Provide the [x, y] coordinate of the cell's center where the given text is located.  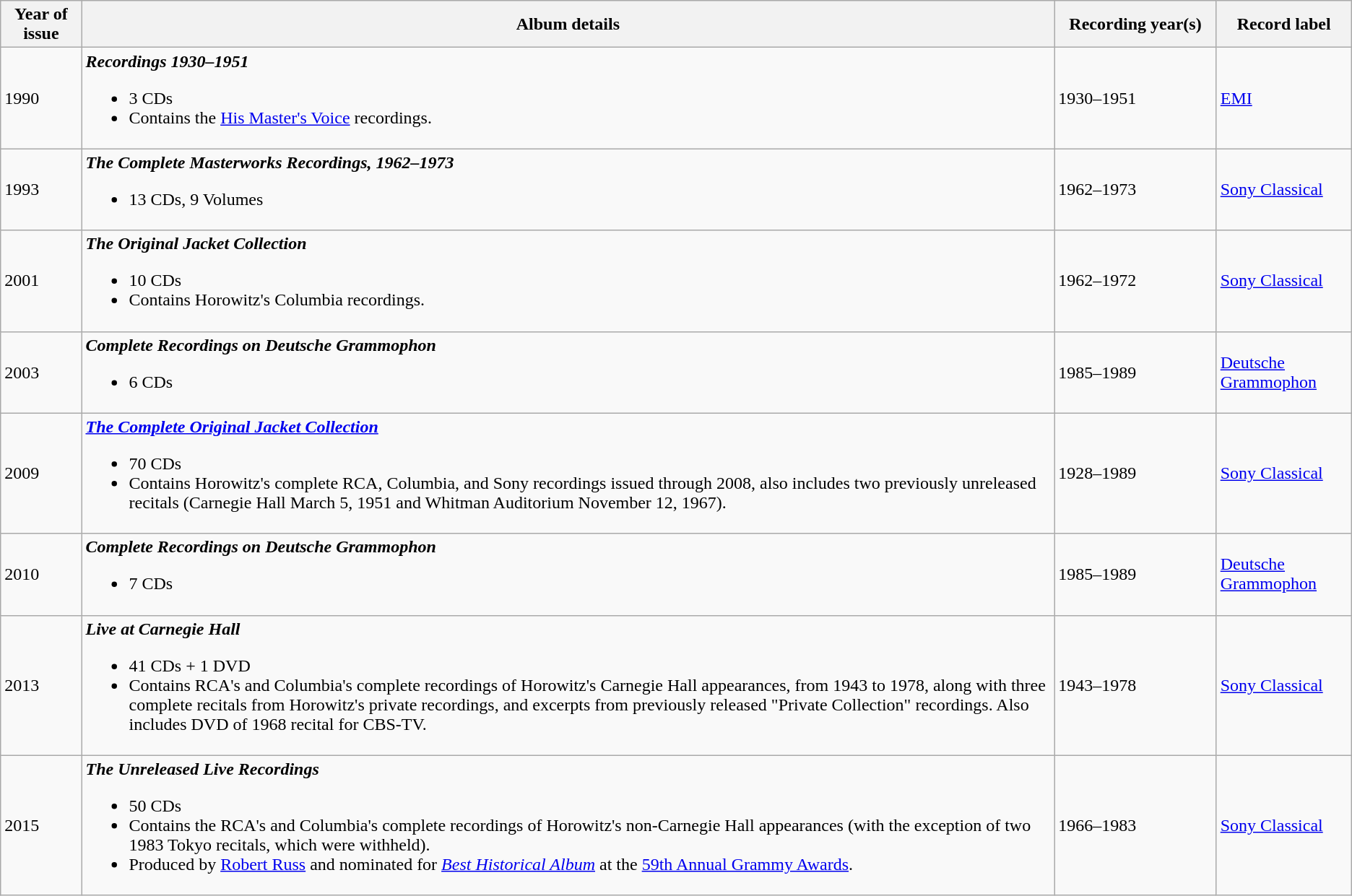
Year of issue [41, 25]
Record label [1284, 25]
1993 [41, 189]
Recordings 1930–1951 3 CDsContains the His Master's Voice recordings. [568, 98]
2003 [41, 373]
2010 [41, 575]
Complete Recordings on Deutsche Grammophon 6 CDs [568, 373]
1930–1951 [1135, 98]
2015 [41, 825]
The Original Jacket Collection 10 CDsContains Horowitz's Columbia recordings. [568, 281]
1943–1978 [1135, 685]
The Complete Masterworks Recordings, 1962–1973 13 CDs, 9 Volumes [568, 189]
Recording year(s) [1135, 25]
1928–1989 [1135, 474]
1990 [41, 98]
1966–1983 [1135, 825]
1962–1973 [1135, 189]
Album details [568, 25]
1962–1972 [1135, 281]
EMI [1284, 98]
2013 [41, 685]
2001 [41, 281]
2009 [41, 474]
Complete Recordings on Deutsche Grammophon 7 CDs [568, 575]
